Identify which cell holds the provided text, then report its [x, y] central coordinate. 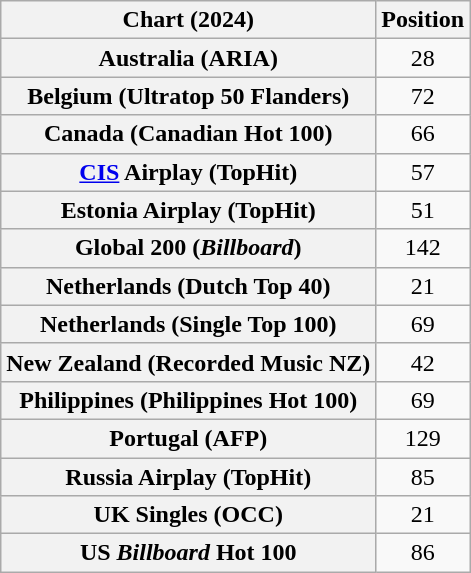
Australia (ARIA) [188, 58]
Belgium (Ultratop 50 Flanders) [188, 96]
86 [423, 553]
51 [423, 210]
US Billboard Hot 100 [188, 553]
Netherlands (Dutch Top 40) [188, 286]
Chart (2024) [188, 20]
129 [423, 438]
72 [423, 96]
New Zealand (Recorded Music NZ) [188, 362]
Global 200 (Billboard) [188, 248]
Estonia Airplay (TopHit) [188, 210]
42 [423, 362]
Netherlands (Single Top 100) [188, 324]
142 [423, 248]
57 [423, 172]
Position [423, 20]
CIS Airplay (TopHit) [188, 172]
Philippines (Philippines Hot 100) [188, 400]
28 [423, 58]
Russia Airplay (TopHit) [188, 477]
66 [423, 134]
85 [423, 477]
Portugal (AFP) [188, 438]
Canada (Canadian Hot 100) [188, 134]
UK Singles (OCC) [188, 515]
